Capture the cell that displays the provided text and extract its (x, y) central coordinate. 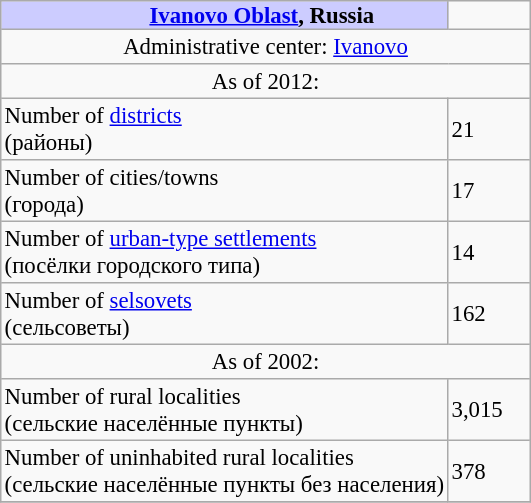
As of 2002: (266, 361)
As of 2012: (266, 81)
21 (489, 129)
Number of urban-type settlements(посёлки городского типа) (224, 252)
Number of districts(районы) (224, 129)
Number of uninhabited rural localities(сельские населённые пункты без населения) (224, 471)
14 (489, 252)
Number of selsovets(сельсоветы) (224, 314)
378 (489, 471)
3,015 (489, 410)
17 (489, 191)
162 (489, 314)
Ivanovo Oblast, Russia (224, 15)
Number of cities/towns(города) (224, 191)
Administrative center: Ivanovo (266, 46)
Number of rural localities(сельские населённые пункты) (224, 410)
